Locate the cell with the specified text and output its (X, Y) center coordinate. 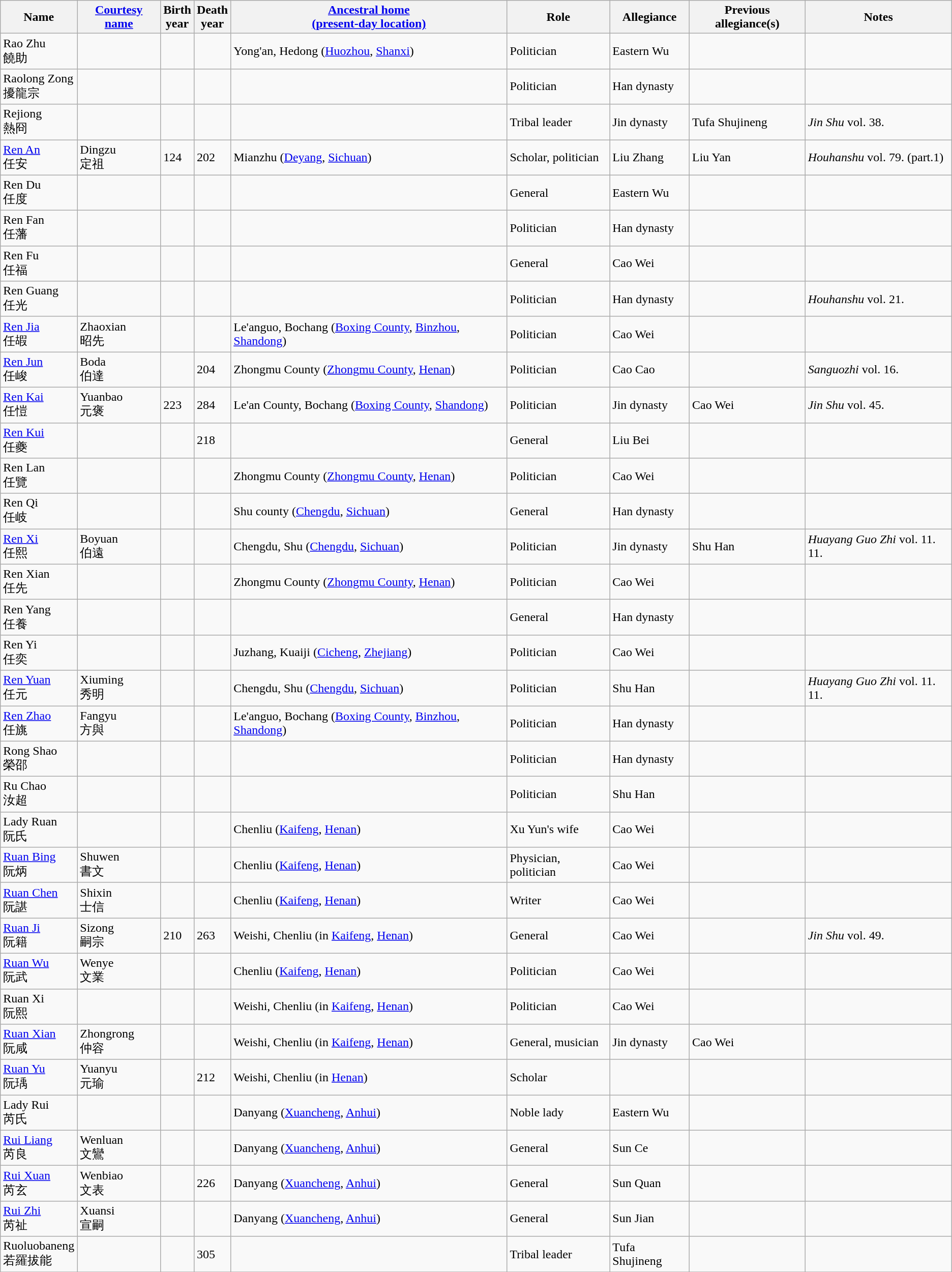
Ren Lan任覽 (39, 476)
Ruoluobaneng若羅拔能 (39, 1254)
284 (212, 405)
Lady Ruan阮氏 (39, 830)
Mianzhu (Deyang, Sichuan) (369, 157)
Courtesy name (119, 17)
124 (177, 157)
Ren Jun任峻 (39, 370)
Ruan Bing阮炳 (39, 865)
Ren Jia任嘏 (39, 334)
Sanguozhi vol. 16. (878, 370)
Ruan Chen阮諶 (39, 900)
Rui Liang芮良 (39, 1148)
Wenluan文鸞 (119, 1148)
Ren Kai任愷 (39, 405)
Ruan Xi阮熙 (39, 1007)
Lady Rui芮氏 (39, 1113)
305 (212, 1254)
Scholar (558, 1077)
Rui Zhi芮祉 (39, 1219)
Ren Fu任福 (39, 263)
Liu Yan (748, 157)
Ren Du任度 (39, 193)
Shu county (Chengdu, Sichuan) (369, 511)
Previous allegiance(s) (748, 17)
Liu Zhang (650, 157)
Boyuan伯遠 (119, 547)
Zhaoxian昭先 (119, 334)
Sun Jian (650, 1219)
Ren Yuan任元 (39, 688)
Notes (878, 17)
Fangyu方與 (119, 724)
204 (212, 370)
Xiuming秀明 (119, 688)
Dingzu定祖 (119, 157)
Ru Chao汝超 (39, 794)
Ren An任安 (39, 157)
Rao Zhu饒助 (39, 51)
Ruan Wu阮武 (39, 971)
Boda伯達 (119, 370)
226 (212, 1184)
Physician, politician (558, 865)
Birthyear (177, 17)
Name (39, 17)
Ren Xian任先 (39, 582)
Wenbiao文表 (119, 1184)
Ren Yang任養 (39, 617)
Jin Shu vol. 45. (878, 405)
202 (212, 157)
Yong'an, Hedong (Huozhou, Shanxi) (369, 51)
Houhanshu vol. 21. (878, 299)
Juzhang, Kuaiji (Cicheng, Zhejiang) (369, 653)
Liu Bei (650, 440)
Sun Quan (650, 1184)
Rejiong熱冏 (39, 122)
Weishi, Chenliu (in Henan) (369, 1077)
Xu Yun's wife (558, 830)
Ren Yi任奕 (39, 653)
Zhongrong仲容 (119, 1042)
Sizong嗣宗 (119, 936)
Ren Guang任光 (39, 299)
Ruan Xian阮咸 (39, 1042)
210 (177, 936)
Shuwen書文 (119, 865)
Shixin士信 (119, 900)
Deathyear (212, 17)
Ren Qi任岐 (39, 511)
Ancestral home(present-day location) (369, 17)
218 (212, 440)
Ruan Yu阮瑀 (39, 1077)
Ruan Ji阮籍 (39, 936)
212 (212, 1077)
Ren Kui任夔 (39, 440)
General, musician (558, 1042)
Xuansi宣嗣 (119, 1219)
Noble lady (558, 1113)
Yuanbao元褒 (119, 405)
Rui Xuan芮玄 (39, 1184)
Ren Zhao任旐 (39, 724)
Jin Shu vol. 49. (878, 936)
Role (558, 17)
Jin Shu vol. 38. (878, 122)
Writer (558, 900)
Le'an County, Bochang (Boxing County, Shandong) (369, 405)
Rong Shao榮邵 (39, 759)
Sun Ce (650, 1148)
Ren Fan任藩 (39, 228)
223 (177, 405)
Cao Cao (650, 370)
Yuanyu元瑜 (119, 1077)
Raolong Zong擾龍宗 (39, 86)
Ren Xi任熙 (39, 547)
Scholar, politician (558, 157)
Wenye文業 (119, 971)
263 (212, 936)
Houhanshu vol. 79. (part.1) (878, 157)
Allegiance (650, 17)
